Return the [x, y] coordinate for the center point of the cell that contains the specified text.  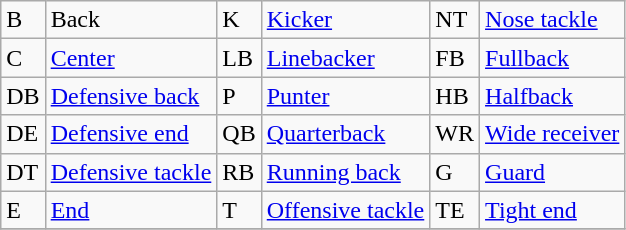
Offensive tackle [346, 210]
FB [455, 58]
Defensive end [131, 134]
Punter [346, 96]
Guard [552, 172]
Running back [346, 172]
WR [455, 134]
Defensive tackle [131, 172]
Halfback [552, 96]
HB [455, 96]
End [131, 210]
Linebacker [346, 58]
Back [131, 20]
Center [131, 58]
Fullback [552, 58]
Wide receiver [552, 134]
G [455, 172]
B [23, 20]
E [23, 210]
RB [239, 172]
DB [23, 96]
P [239, 96]
Nose tackle [552, 20]
K [239, 20]
C [23, 58]
Tight end [552, 210]
T [239, 210]
DT [23, 172]
TE [455, 210]
LB [239, 58]
DE [23, 134]
Kicker [346, 20]
NT [455, 20]
QB [239, 134]
Defensive back [131, 96]
Quarterback [346, 134]
